Determine the [x, y] coordinate at the center of the cell enclosing the given text.  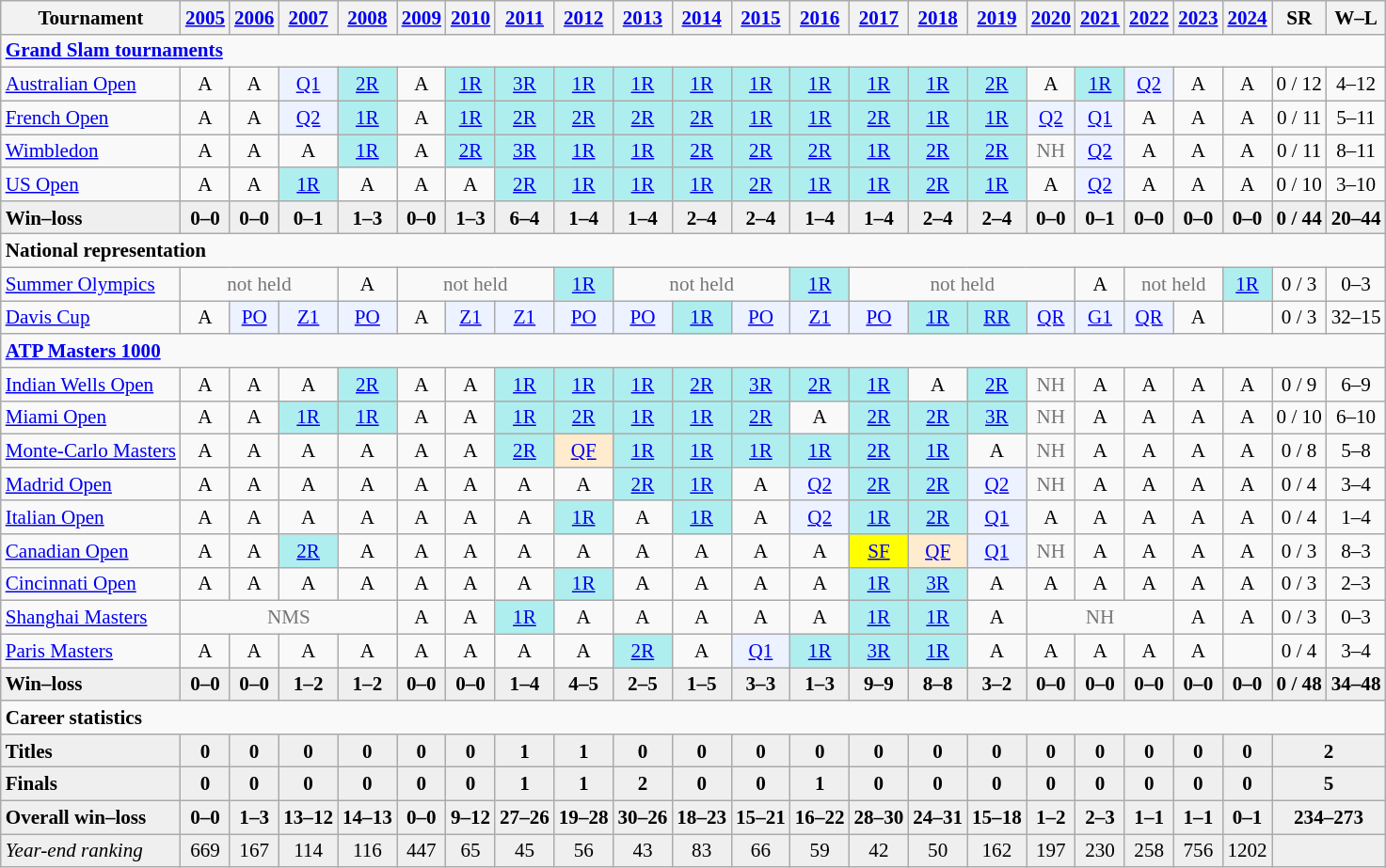
4–12 [1357, 85]
16–22 [820, 816]
0 / 9 [1299, 384]
13–12 [309, 816]
167 [254, 850]
0 / 8 [1299, 451]
Summer Olympics [90, 284]
Indian Wells Open [90, 384]
2015 [760, 17]
56 [583, 850]
30–26 [644, 816]
34–48 [1357, 685]
Madrid Open [90, 483]
2021 [1100, 17]
2019 [997, 17]
6–4 [525, 216]
234–273 [1329, 816]
447 [422, 850]
Wimbledon [90, 150]
Finals [90, 784]
Davis Cup [90, 318]
Shanghai Masters [90, 617]
66 [760, 850]
Paris Masters [90, 651]
National representation [693, 250]
2014 [702, 17]
756 [1198, 850]
43 [644, 850]
0 / 48 [1299, 685]
2008 [367, 17]
230 [1100, 850]
42 [879, 850]
2017 [879, 17]
116 [367, 850]
Year-end ranking [90, 850]
114 [309, 850]
15–21 [760, 816]
5–8 [1357, 451]
G1 [1100, 318]
NMS [289, 617]
3–10 [1357, 184]
2018 [937, 17]
2024 [1247, 17]
8–8 [937, 685]
1202 [1247, 850]
2009 [422, 17]
US Open [90, 184]
W–L [1357, 17]
9–9 [879, 685]
2–5 [644, 685]
2010 [470, 17]
0 / 12 [1299, 85]
4–5 [583, 685]
Tournament [90, 17]
Overall win–loss [90, 816]
8–11 [1357, 150]
2022 [1149, 17]
0 / 44 [1299, 216]
Canadian Open [90, 551]
6–9 [1357, 384]
50 [937, 850]
15–18 [997, 816]
Monte-Carlo Masters [90, 451]
19–28 [583, 816]
6–10 [1357, 418]
2005 [205, 17]
65 [470, 850]
1–5 [702, 685]
14–13 [367, 816]
Italian Open [90, 517]
2011 [525, 17]
2006 [254, 17]
Career statistics [693, 717]
2020 [1051, 17]
Grand Slam tournaments [693, 51]
8–3 [1357, 551]
SF [879, 551]
2007 [309, 17]
RR [997, 318]
258 [1149, 850]
2013 [644, 17]
French Open [90, 117]
5–11 [1357, 117]
83 [702, 850]
45 [525, 850]
Titles [90, 750]
2023 [1198, 17]
197 [1051, 850]
24–31 [937, 816]
59 [820, 850]
ATP Masters 1000 [693, 350]
2016 [820, 17]
18–23 [702, 816]
27–26 [525, 816]
Cincinnati Open [90, 583]
5 [1329, 784]
32–15 [1357, 318]
3–3 [760, 685]
162 [997, 850]
3–2 [997, 685]
2012 [583, 17]
20–44 [1357, 216]
28–30 [879, 816]
669 [205, 850]
Miami Open [90, 418]
9–12 [470, 816]
Australian Open [90, 85]
SR [1299, 17]
